Pinpoint the cell where the given text exists, returning its [x, y] midpoint coordinate. 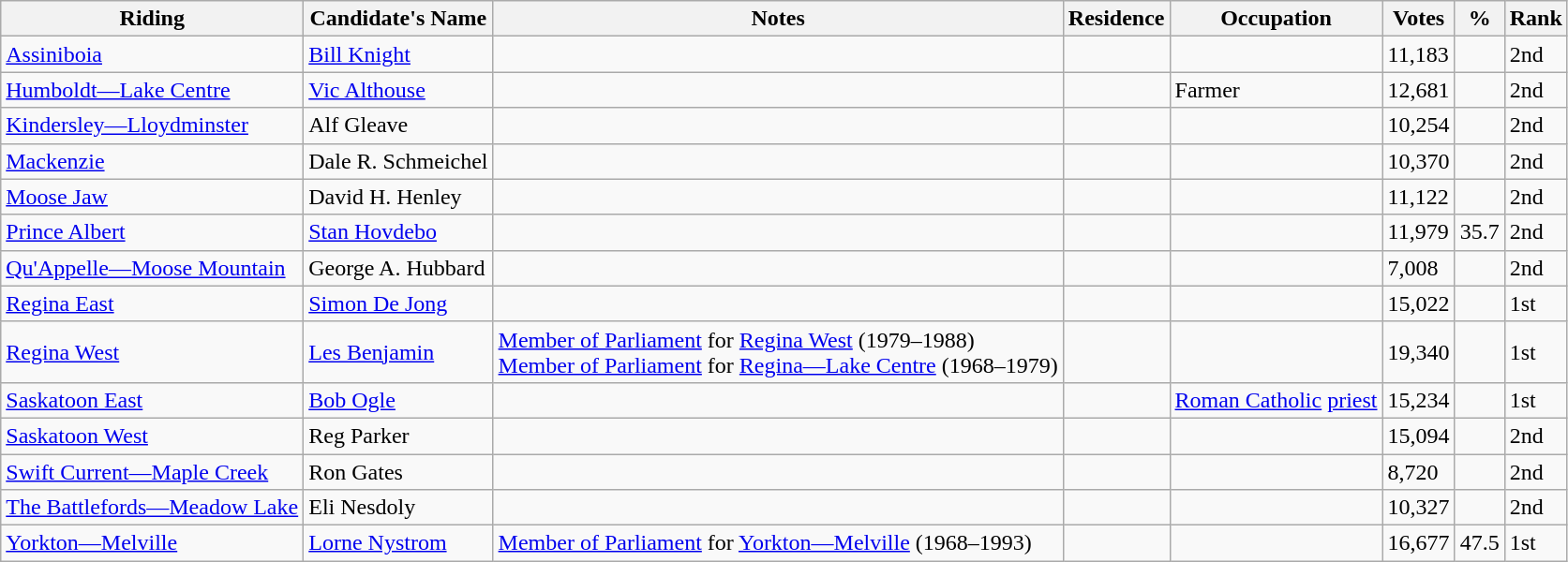
16,677 [1419, 543]
David H. Henley [398, 197]
Bob Ogle [398, 400]
Assiniboia [152, 54]
Notes [778, 19]
Stan Hovdebo [398, 232]
Occupation [1277, 19]
Candidate's Name [398, 19]
11,979 [1419, 232]
Residence [1116, 19]
Regina West [152, 352]
10,254 [1419, 126]
Kindersley—Lloydminster [152, 126]
Humboldt—Lake Centre [152, 90]
Alf Gleave [398, 126]
12,681 [1419, 90]
47.5 [1479, 543]
Saskatoon West [152, 436]
15,094 [1419, 436]
Regina East [152, 303]
Riding [152, 19]
Votes [1419, 19]
Mackenzie [152, 161]
Saskatoon East [152, 400]
Les Benjamin [398, 352]
Member of Parliament for Regina West (1979–1988) Member of Parliament for Regina—Lake Centre (1968–1979) [778, 352]
Lorne Nystrom [398, 543]
Qu'Appelle—Moose Mountain [152, 268]
35.7 [1479, 232]
George A. Hubbard [398, 268]
15,022 [1419, 303]
% [1479, 19]
Ron Gates [398, 471]
11,183 [1419, 54]
Member of Parliament for Yorkton—Melville (1968–1993) [778, 543]
Eli Nesdoly [398, 508]
Farmer [1277, 90]
Roman Catholic priest [1277, 400]
Dale R. Schmeichel [398, 161]
15,234 [1419, 400]
Vic Althouse [398, 90]
7,008 [1419, 268]
Rank [1535, 19]
The Battlefords—Meadow Lake [152, 508]
19,340 [1419, 352]
10,370 [1419, 161]
Bill Knight [398, 54]
Simon De Jong [398, 303]
8,720 [1419, 471]
Yorkton—Melville [152, 543]
Prince Albert [152, 232]
Reg Parker [398, 436]
10,327 [1419, 508]
Moose Jaw [152, 197]
Swift Current—Maple Creek [152, 471]
11,122 [1419, 197]
